Capture the cell that displays the provided text and extract its [x, y] central coordinate. 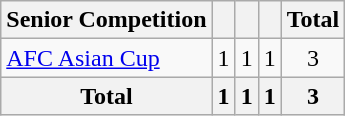
AFC Asian Cup [106, 58]
Senior Competition [106, 20]
